From the cell containing the given text, extract its center point as (x, y) coordinate. 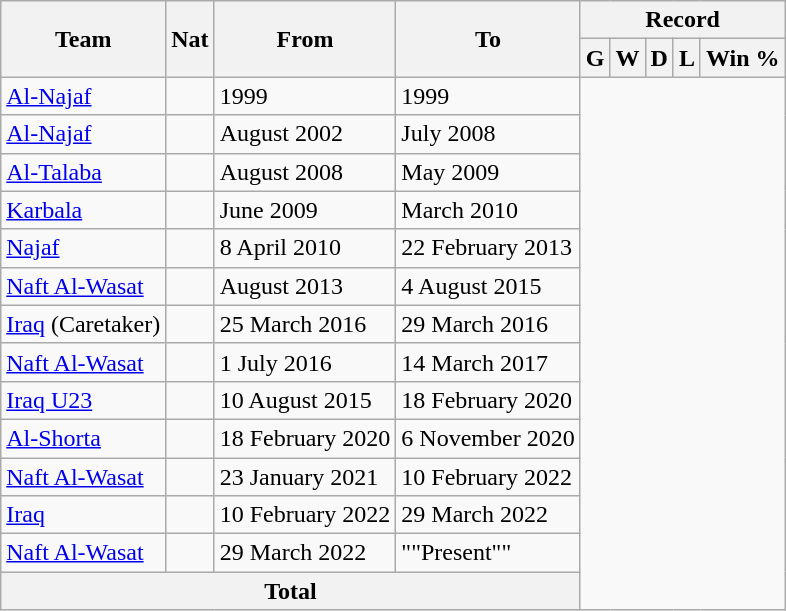
Al-Shorta (84, 438)
Iraq U23 (84, 400)
W (628, 58)
1 July 2016 (305, 362)
Record (682, 20)
22 February 2013 (488, 248)
D (659, 58)
6 November 2020 (488, 438)
August 2008 (305, 172)
May 2009 (488, 172)
""Present"" (488, 553)
25 March 2016 (305, 324)
To (488, 39)
L (686, 58)
Total (290, 591)
Nat (190, 39)
August 2002 (305, 134)
Iraq (Caretaker) (84, 324)
March 2010 (488, 210)
10 August 2015 (305, 400)
Al-Talaba (84, 172)
From (305, 39)
Team (84, 39)
Win % (742, 58)
Karbala (84, 210)
G (595, 58)
14 March 2017 (488, 362)
29 March 2016 (488, 324)
8 April 2010 (305, 248)
July 2008 (488, 134)
August 2013 (305, 286)
Najaf (84, 248)
4 August 2015 (488, 286)
June 2009 (305, 210)
23 January 2021 (305, 477)
Iraq (84, 515)
